From the cell containing the given text, extract its center point as [x, y] coordinate. 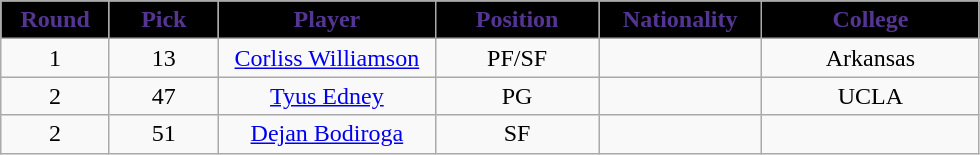
College [870, 20]
1 [56, 58]
Nationality [680, 20]
47 [164, 96]
Position [518, 20]
Player [326, 20]
13 [164, 58]
Pick [164, 20]
Corliss Williamson [326, 58]
PF/SF [518, 58]
51 [164, 134]
Arkansas [870, 58]
Dejan Bodiroga [326, 134]
SF [518, 134]
UCLA [870, 96]
Tyus Edney [326, 96]
Round [56, 20]
PG [518, 96]
